Search for the cell housing the specified text and yield its (X, Y) center coordinate. 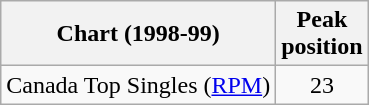
Chart (1998-99) (138, 34)
23 (322, 85)
Peakposition (322, 34)
Canada Top Singles (RPM) (138, 85)
